Provide the [x, y] coordinate of the cell's center where the given text is located.  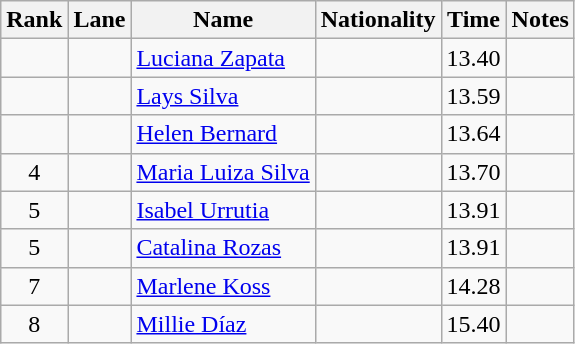
13.40 [474, 58]
Lane [100, 20]
13.64 [474, 134]
Name [223, 20]
Rank [34, 20]
Luciana Zapata [223, 58]
7 [34, 286]
Maria Luiza Silva [223, 172]
14.28 [474, 286]
Lays Silva [223, 96]
8 [34, 324]
Millie Díaz [223, 324]
Catalina Rozas [223, 248]
Nationality [378, 20]
15.40 [474, 324]
Helen Bernard [223, 134]
Marlene Koss [223, 286]
13.70 [474, 172]
Notes [540, 20]
4 [34, 172]
Time [474, 20]
Isabel Urrutia [223, 210]
13.59 [474, 96]
